Find where the given text appears and provide that cell's center as [x, y] coordinate. 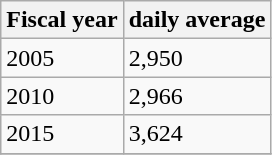
2,966 [197, 96]
2,950 [197, 58]
3,624 [197, 134]
2005 [62, 58]
daily average [197, 20]
2015 [62, 134]
2010 [62, 96]
Fiscal year [62, 20]
